Scan for the cell matching the given text and deliver its (x, y) coordinate at center. 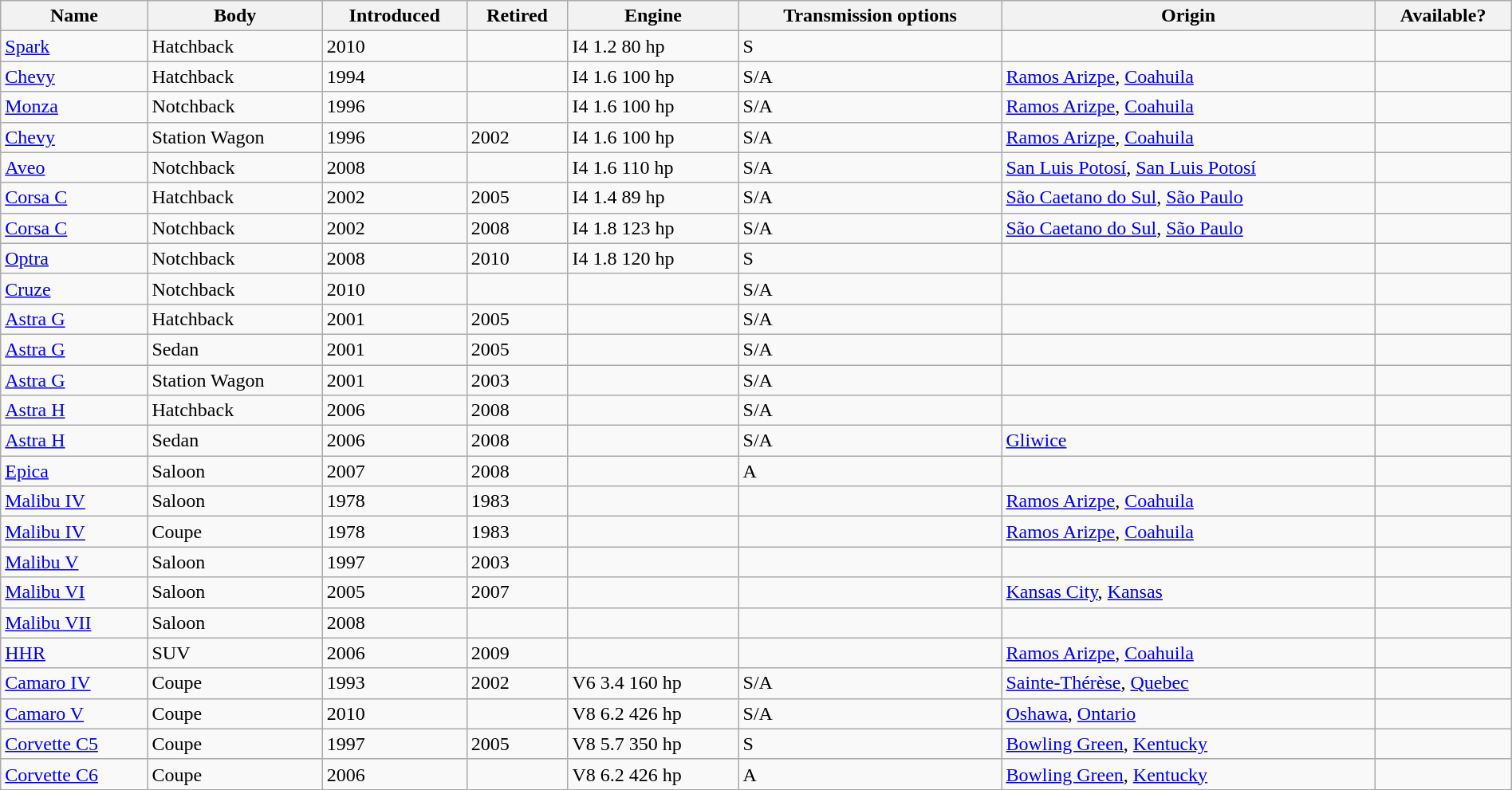
Spark (74, 46)
Origin (1188, 16)
Camaro IV (74, 683)
Corvette C6 (74, 774)
Sainte-Thérèse, Quebec (1188, 683)
Aveo (74, 167)
Gliwice (1188, 441)
Optra (74, 258)
San Luis Potosí, San Luis Potosí (1188, 167)
Camaro V (74, 713)
HHR (74, 653)
I4 1.2 80 hp (653, 46)
SUV (234, 653)
V8 5.7 350 hp (653, 744)
1993 (394, 683)
I4 1.4 89 hp (653, 198)
1994 (394, 77)
Malibu VII (74, 623)
I4 1.6 110 hp (653, 167)
Engine (653, 16)
Oshawa, Ontario (1188, 713)
Monza (74, 107)
Malibu V (74, 562)
Corvette C5 (74, 744)
I4 1.8 120 hp (653, 258)
Epica (74, 471)
Cruze (74, 289)
Body (234, 16)
Malibu VI (74, 592)
Introduced (394, 16)
2009 (517, 653)
Name (74, 16)
I4 1.8 123 hp (653, 228)
V6 3.4 160 hp (653, 683)
Available? (1443, 16)
Kansas City, Kansas (1188, 592)
Transmission options (870, 16)
Retired (517, 16)
